For the text-containing cell, return its midpoint in (x, y) coordinate format. 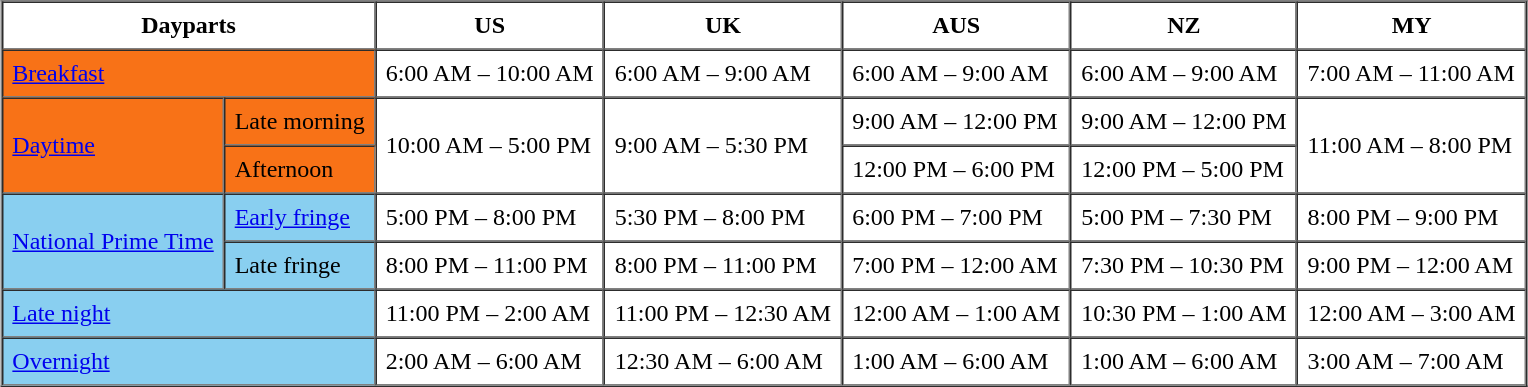
11:00 PM – 12:30 AM (722, 314)
AUS (956, 26)
National Prime Time (113, 242)
Late fringe (300, 266)
Early fringe (300, 218)
11:00 PM – 2:00 AM (490, 314)
5:00 PM – 7:30 PM (1184, 218)
Late morning (300, 122)
12:00 AM – 1:00 AM (956, 314)
10:00 AM – 5:00 PM (490, 146)
US (490, 26)
12:00 PM – 6:00 PM (956, 170)
7:00 AM – 11:00 AM (1412, 74)
12:00 PM – 5:00 PM (1184, 170)
5:30 PM – 8:00 PM (722, 218)
12:30 AM – 6:00 AM (722, 362)
MY (1412, 26)
8:00 PM – 9:00 PM (1412, 218)
Breakfast (188, 74)
Afternoon (300, 170)
9:00 PM – 12:00 AM (1412, 266)
Overnight (188, 362)
11:00 AM – 8:00 PM (1412, 146)
2:00 AM – 6:00 AM (490, 362)
7:30 PM – 10:30 PM (1184, 266)
6:00 PM – 7:00 PM (956, 218)
NZ (1184, 26)
Dayparts (188, 26)
Daytime (113, 146)
12:00 AM – 3:00 AM (1412, 314)
Late night (188, 314)
3:00 AM – 7:00 AM (1412, 362)
6:00 AM – 10:00 AM (490, 74)
UK (722, 26)
9:00 AM – 5:30 PM (722, 146)
5:00 PM – 8:00 PM (490, 218)
10:30 PM – 1:00 AM (1184, 314)
7:00 PM – 12:00 AM (956, 266)
